Pinpoint the cell where the given text exists, returning its (X, Y) midpoint coordinate. 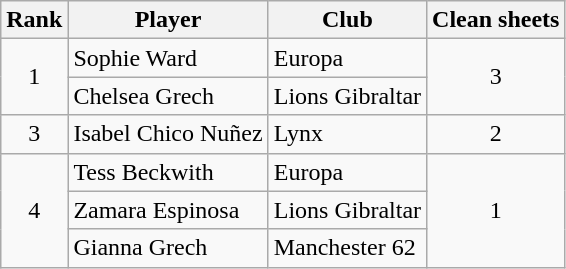
Isabel Chico Nuñez (168, 134)
4 (34, 210)
Tess Beckwith (168, 172)
Club (347, 20)
Player (168, 20)
Lynx (347, 134)
Rank (34, 20)
Gianna Grech (168, 248)
Clean sheets (496, 20)
Zamara Espinosa (168, 210)
Chelsea Grech (168, 96)
2 (496, 134)
Manchester 62 (347, 248)
Sophie Ward (168, 58)
